Locate the cell with the specified text and output its (X, Y) center coordinate. 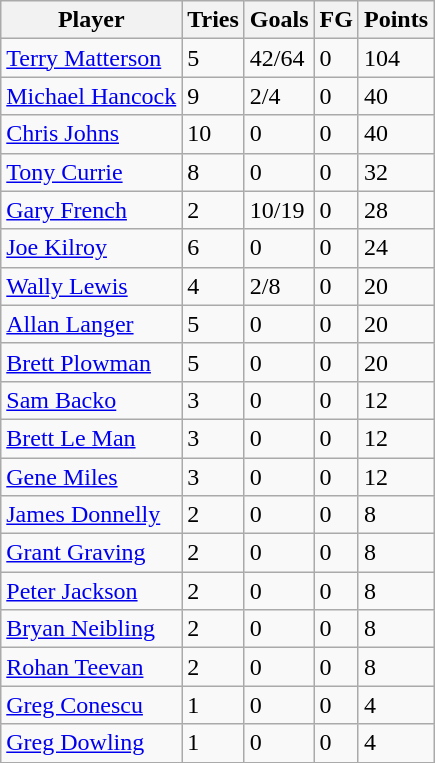
Peter Jackson (92, 591)
2/8 (279, 286)
Greg Conescu (92, 705)
Terry Matterson (92, 58)
2/4 (279, 96)
Rohan Teevan (92, 667)
FG (336, 20)
28 (396, 210)
Gary French (92, 210)
Joe Kilroy (92, 248)
James Donnelly (92, 515)
Michael Hancock (92, 96)
10/19 (279, 210)
Grant Graving (92, 553)
Allan Langer (92, 324)
6 (214, 248)
10 (214, 134)
42/64 (279, 58)
Player (92, 20)
104 (396, 58)
Brett Le Man (92, 438)
Chris Johns (92, 134)
Tries (214, 20)
Wally Lewis (92, 286)
Brett Plowman (92, 362)
Tony Currie (92, 172)
32 (396, 172)
Points (396, 20)
Goals (279, 20)
24 (396, 248)
9 (214, 96)
Sam Backo (92, 400)
Greg Dowling (92, 743)
Bryan Neibling (92, 629)
Gene Miles (92, 477)
